For the text-containing cell, return its midpoint in [x, y] coordinate format. 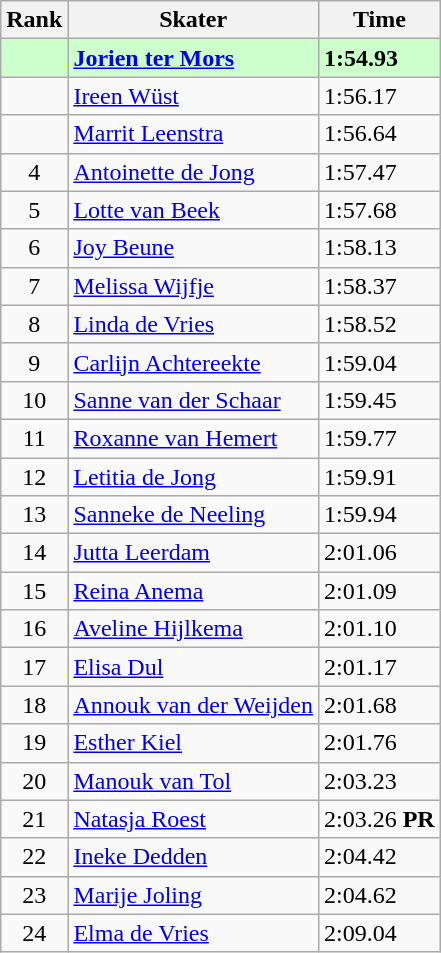
Sanneke de Neeling [194, 515]
7 [34, 286]
1:57.47 [379, 172]
24 [34, 933]
11 [34, 438]
1:56.17 [379, 96]
1:59.04 [379, 362]
Carlijn Achtereekte [194, 362]
Manouk van Tol [194, 781]
Natasja Roest [194, 819]
16 [34, 629]
Linda de Vries [194, 324]
12 [34, 477]
2:01.68 [379, 705]
Elisa Dul [194, 667]
4 [34, 172]
1:58.52 [379, 324]
1:58.13 [379, 248]
Marrit Leenstra [194, 134]
Jutta Leerdam [194, 553]
2:01.17 [379, 667]
Sanne van der Schaar [194, 400]
6 [34, 248]
20 [34, 781]
17 [34, 667]
14 [34, 553]
Letitia de Jong [194, 477]
2:03.26 PR [379, 819]
1:56.64 [379, 134]
Aveline Hijlkema [194, 629]
2:09.04 [379, 933]
Ineke Dedden [194, 857]
Joy Beune [194, 248]
1:58.37 [379, 286]
2:01.76 [379, 743]
Antoinette de Jong [194, 172]
5 [34, 210]
1:59.77 [379, 438]
Rank [34, 20]
Reina Anema [194, 591]
9 [34, 362]
19 [34, 743]
8 [34, 324]
Ireen Wüst [194, 96]
2:04.42 [379, 857]
Roxanne van Hemert [194, 438]
21 [34, 819]
2:01.09 [379, 591]
Jorien ter Mors [194, 58]
2:04.62 [379, 895]
2:01.06 [379, 553]
Elma de Vries [194, 933]
1:59.45 [379, 400]
Skater [194, 20]
18 [34, 705]
1:54.93 [379, 58]
2:03.23 [379, 781]
22 [34, 857]
1:59.94 [379, 515]
23 [34, 895]
1:59.91 [379, 477]
15 [34, 591]
Marije Joling [194, 895]
Lotte van Beek [194, 210]
Time [379, 20]
1:57.68 [379, 210]
10 [34, 400]
Esther Kiel [194, 743]
Melissa Wijfje [194, 286]
13 [34, 515]
Annouk van der Weijden [194, 705]
2:01.10 [379, 629]
